Return [X, Y] of the center of cell containing provided text 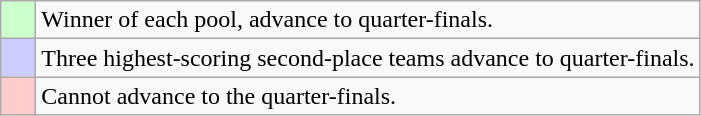
Three highest-scoring second-place teams advance to quarter-finals. [368, 58]
Winner of each pool, advance to quarter-finals. [368, 20]
Cannot advance to the quarter-finals. [368, 96]
